From the cell containing the given text, extract its center point as (X, Y) coordinate. 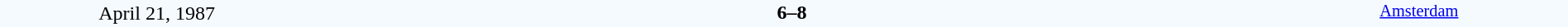
6–8 (791, 12)
Amsterdam (1419, 13)
April 21, 1987 (157, 13)
